Determine the (X, Y) coordinate at the center of the cell enclosing the given text.  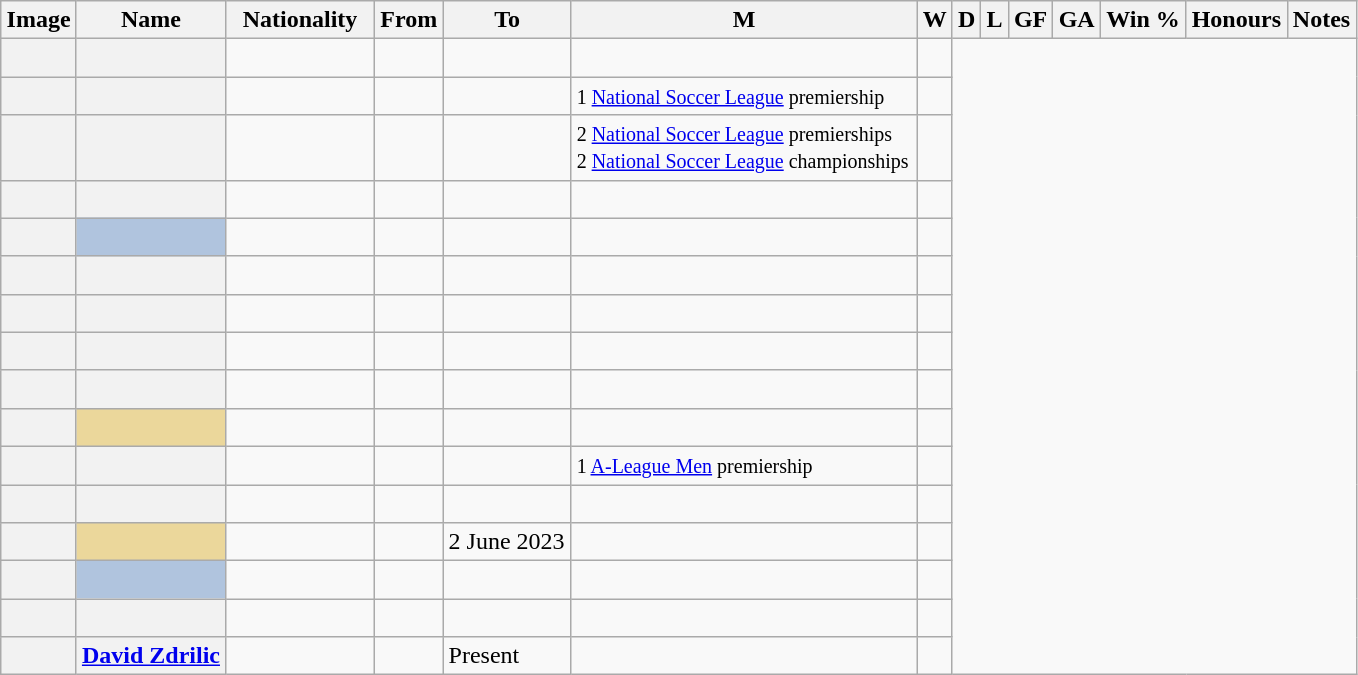
Name (150, 20)
D (966, 20)
2 June 2023 (507, 542)
1 A-League Men premiership (744, 465)
M (744, 20)
From (409, 20)
Present (507, 656)
Win % (1142, 20)
To (507, 20)
GF (1030, 20)
W (934, 20)
Notes (1322, 20)
Nationality (300, 20)
David Zdrilic (150, 656)
L (994, 20)
Honours (1236, 20)
1 National Soccer League premiership (744, 96)
Image (39, 20)
2 National Soccer League premierships2 National Soccer League championships (744, 148)
GA (1076, 20)
